Locate the cell with the specified text and output its (x, y) center coordinate. 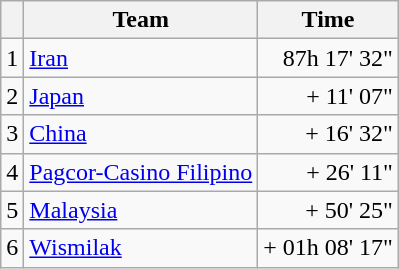
Team (141, 20)
+ 01h 08' 17" (328, 248)
Time (328, 20)
87h 17' 32" (328, 58)
6 (12, 248)
2 (12, 96)
+ 11' 07" (328, 96)
5 (12, 210)
4 (12, 172)
1 (12, 58)
3 (12, 134)
China (141, 134)
Japan (141, 96)
Pagcor-Casino Filipino (141, 172)
Iran (141, 58)
Wismilak (141, 248)
Malaysia (141, 210)
+ 50' 25" (328, 210)
+ 16' 32" (328, 134)
+ 26' 11" (328, 172)
